Scan for the cell matching the given text and deliver its (X, Y) coordinate at center. 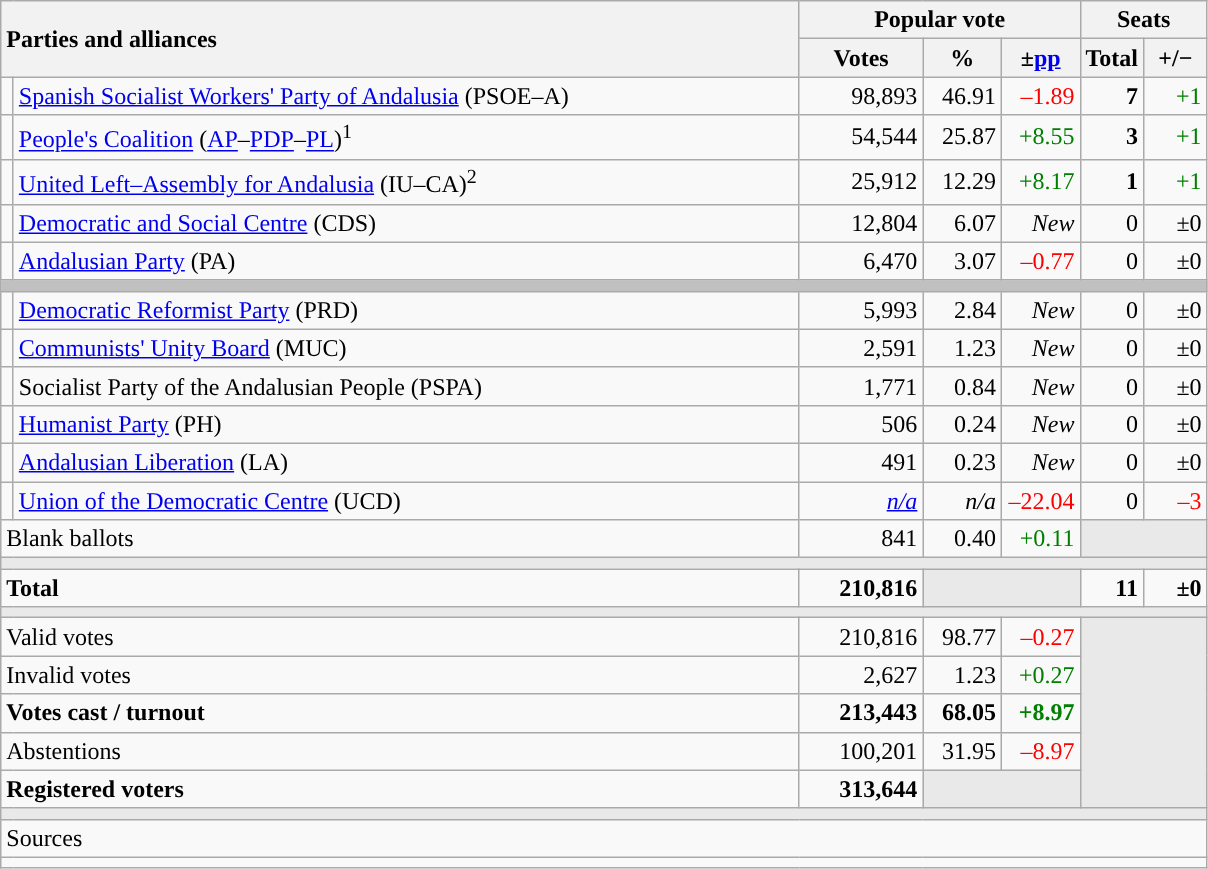
Communists' Unity Board (MUC) (406, 348)
Abstentions (400, 751)
+/− (1176, 58)
25,912 (861, 182)
0.40 (962, 539)
1 (1112, 182)
Humanist Party (PH) (406, 424)
25.87 (962, 138)
12,804 (861, 223)
–1.89 (1040, 96)
Votes cast / turnout (400, 713)
Blank ballots (400, 539)
0.23 (962, 462)
54,544 (861, 138)
% (962, 58)
491 (861, 462)
Union of the Democratic Centre (UCD) (406, 501)
6.07 (962, 223)
68.05 (962, 713)
Democratic Reformist Party (PRD) (406, 310)
+0.27 (1040, 675)
3.07 (962, 261)
+8.55 (1040, 138)
313,644 (861, 789)
31.95 (962, 751)
213,443 (861, 713)
Andalusian Party (PA) (406, 261)
841 (861, 539)
Registered voters (400, 789)
+8.17 (1040, 182)
–8.97 (1040, 751)
11 (1112, 588)
Spanish Socialist Workers' Party of Andalusia (PSOE–A) (406, 96)
United Left–Assembly for Andalusia (IU–CA)2 (406, 182)
98.77 (962, 637)
Democratic and Social Centre (CDS) (406, 223)
Andalusian Liberation (LA) (406, 462)
People's Coalition (AP–PDP–PL)1 (406, 138)
506 (861, 424)
7 (1112, 96)
Parties and alliances (400, 39)
Seats (1144, 20)
6,470 (861, 261)
Sources (604, 838)
3 (1112, 138)
100,201 (861, 751)
–0.77 (1040, 261)
46.91 (962, 96)
1,771 (861, 386)
2,591 (861, 348)
Popular vote (940, 20)
+8.97 (1040, 713)
0.24 (962, 424)
Invalid votes (400, 675)
12.29 (962, 182)
5,993 (861, 310)
2,627 (861, 675)
Socialist Party of the Andalusian People (PSPA) (406, 386)
–3 (1176, 501)
–0.27 (1040, 637)
Votes (861, 58)
98,893 (861, 96)
Valid votes (400, 637)
0.84 (962, 386)
+0.11 (1040, 539)
±pp (1040, 58)
–22.04 (1040, 501)
2.84 (962, 310)
